Capture the cell that displays the provided text and extract its [x, y] central coordinate. 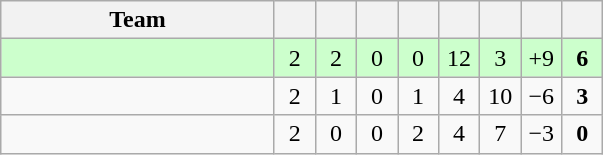
−6 [542, 96]
7 [500, 134]
−3 [542, 134]
12 [460, 58]
+9 [542, 58]
Team [138, 20]
6 [582, 58]
10 [500, 96]
